Extract the [x, y] coordinate from the center of the cell holding the provided text.  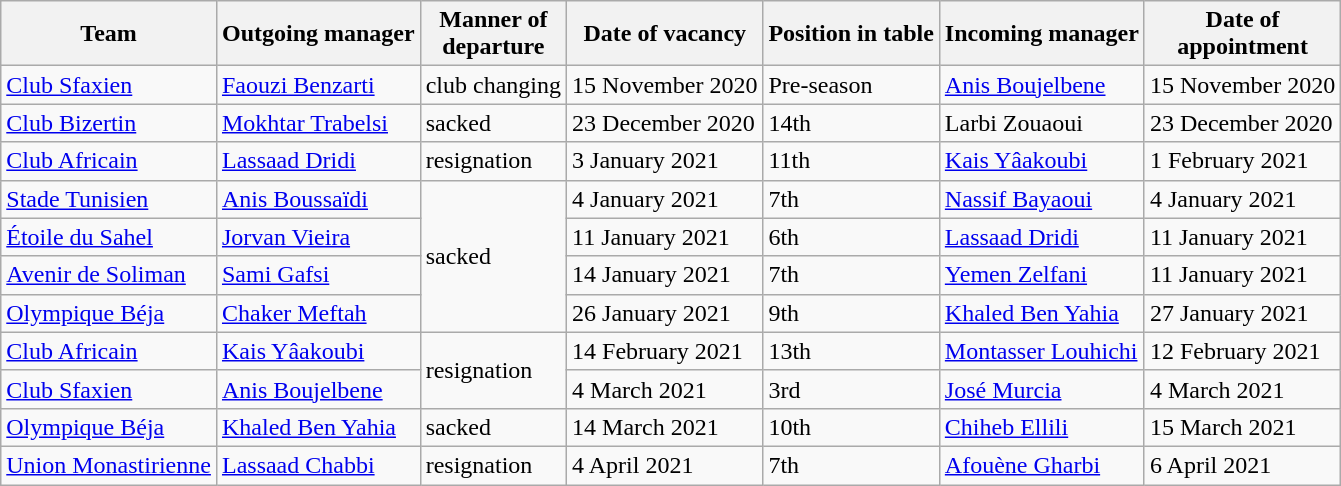
3 January 2021 [665, 161]
11th [851, 161]
Avenir de Soliman [109, 275]
Outgoing manager [318, 34]
Position in table [851, 34]
Pre-season [851, 85]
Team [109, 34]
3rd [851, 389]
club changing [493, 85]
Stade Tunisien [109, 199]
Afouène Gharbi [1042, 465]
Chaker Meftah [318, 313]
Faouzi Benzarti [318, 85]
Larbi Zouaoui [1042, 123]
Jorvan Vieira [318, 237]
Club Bizertin [109, 123]
14 February 2021 [665, 351]
Mokhtar Trabelsi [318, 123]
15 March 2021 [1242, 427]
Montasser Louhichi [1042, 351]
12 February 2021 [1242, 351]
10th [851, 427]
6 April 2021 [1242, 465]
4 April 2021 [665, 465]
6th [851, 237]
1 February 2021 [1242, 161]
9th [851, 313]
Incoming manager [1042, 34]
14 January 2021 [665, 275]
14 March 2021 [665, 427]
José Murcia [1042, 389]
Lassaad Chabbi [318, 465]
Manner ofdeparture [493, 34]
14th [851, 123]
26 January 2021 [665, 313]
13th [851, 351]
Anis Boussaïdi [318, 199]
Chiheb Ellili [1042, 427]
Date ofappointment [1242, 34]
Nassif Bayaoui [1042, 199]
Yemen Zelfani [1042, 275]
Sami Gafsi [318, 275]
Étoile du Sahel [109, 237]
27 January 2021 [1242, 313]
Date of vacancy [665, 34]
Union Monastirienne [109, 465]
